From the cell containing the given text, extract its center point as [X, Y] coordinate. 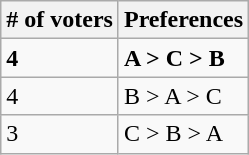
C > B > A [183, 134]
# of voters [60, 20]
A > C > B [183, 58]
Preferences [183, 20]
B > A > C [183, 96]
3 [60, 134]
